Scan for the cell matching the given text and deliver its (x, y) coordinate at center. 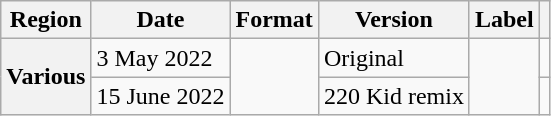
Version (394, 20)
3 May 2022 (160, 58)
Region (46, 20)
Original (394, 58)
15 June 2022 (160, 96)
220 Kid remix (394, 96)
Date (160, 20)
Various (46, 77)
Format (274, 20)
Label (504, 20)
